Provide the [x, y] coordinate of the cell's center where the given text is located.  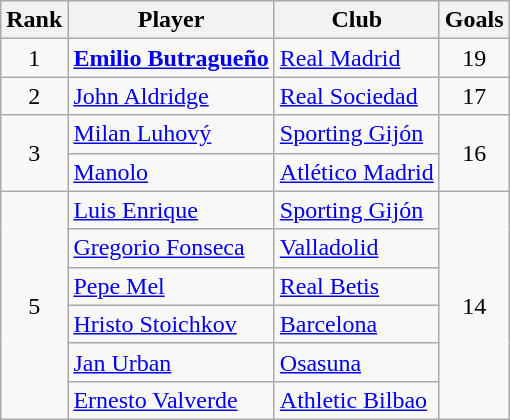
Player [171, 20]
3 [34, 153]
Gregorio Fonseca [171, 248]
17 [474, 96]
Barcelona [356, 324]
Emilio Butragueño [171, 58]
Hristo Stoichkov [171, 324]
1 [34, 58]
Club [356, 20]
16 [474, 153]
Athletic Bilbao [356, 400]
Jan Urban [171, 362]
Osasuna [356, 362]
Pepe Mel [171, 286]
19 [474, 58]
Luis Enrique [171, 210]
Milan Luhový [171, 134]
5 [34, 305]
Ernesto Valverde [171, 400]
14 [474, 305]
Real Sociedad [356, 96]
Goals [474, 20]
John Aldridge [171, 96]
2 [34, 96]
Manolo [171, 172]
Real Madrid [356, 58]
Valladolid [356, 248]
Rank [34, 20]
Atlético Madrid [356, 172]
Real Betis [356, 286]
